Identify which cell holds the provided text, then report its [x, y] central coordinate. 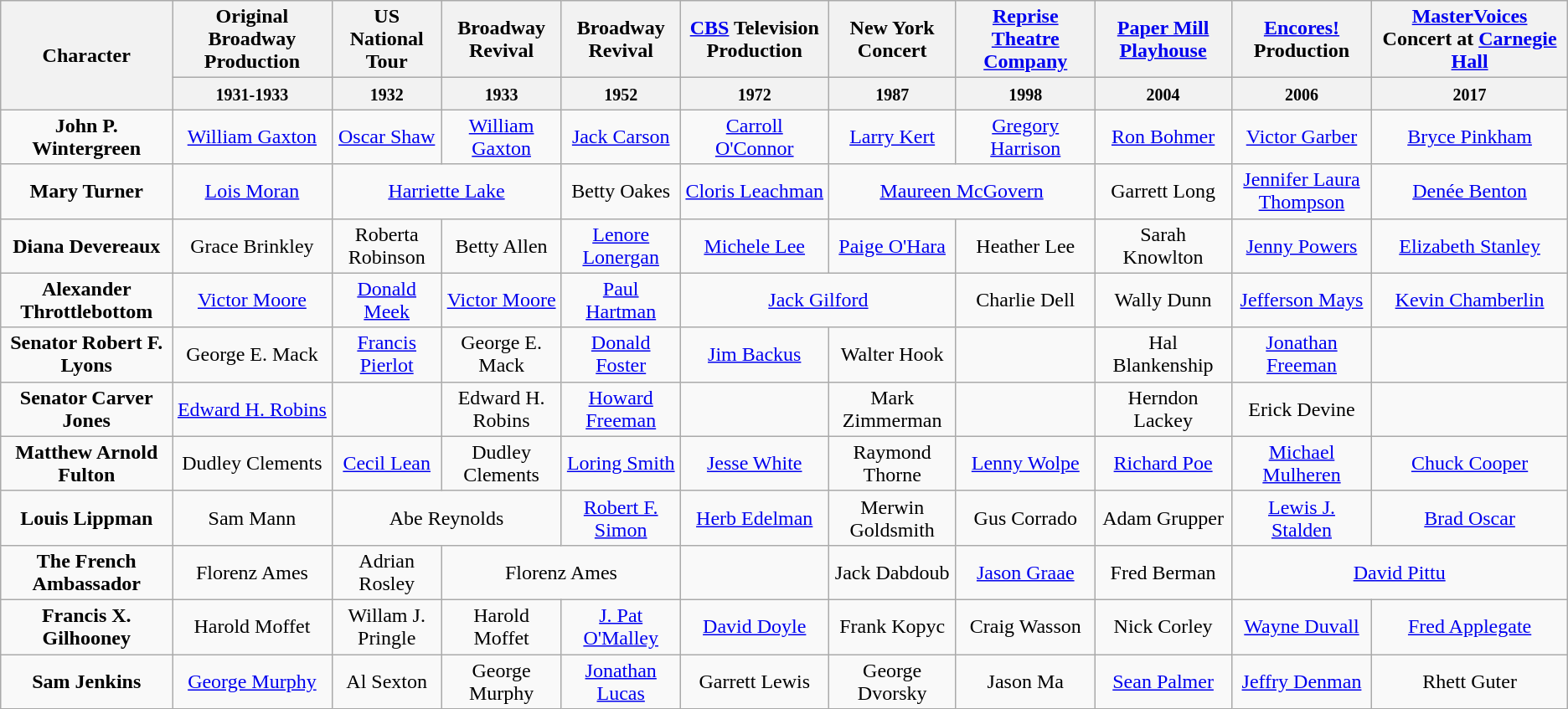
Reprise Theatre Company [1025, 39]
Character [87, 55]
1972 [755, 94]
Carroll O'Connor [755, 137]
Paul Hartman [622, 300]
Michele Lee [755, 246]
George Dvorsky [892, 681]
Gus Corrado [1025, 517]
Charlie Dell [1025, 300]
David Doyle [755, 626]
Frank Kopyc [892, 626]
Abe Reynolds [446, 517]
2017 [1469, 94]
Louis Lippman [87, 517]
Jim Backus [755, 355]
Brad Oscar [1469, 517]
1998 [1025, 94]
J. Pat O'Malley [622, 626]
Encores! Production [1302, 39]
Jack Dabdoub [892, 573]
Nick Corley [1163, 626]
Chuck Cooper [1469, 464]
Betty Oakes [622, 191]
Hal Blankenship [1163, 355]
Heather Lee [1025, 246]
New York Concert [892, 39]
Donald Meek [387, 300]
Al Sexton [387, 681]
Robert F. Simon [622, 517]
Fred Berman [1163, 573]
Garrett Long [1163, 191]
Wayne Duvall [1302, 626]
CBS Television Production [755, 39]
Jason Graae [1025, 573]
Sam Jenkins [87, 681]
Ron Bohmer [1163, 137]
Jesse White [755, 464]
Matthew Arnold Fulton [87, 464]
Roberta Robinson [387, 246]
Kevin Chamberlin [1469, 300]
Original Broadway Production [252, 39]
Sarah Knowlton [1163, 246]
1987 [892, 94]
Fred Applegate [1469, 626]
Adrian Rosley [387, 573]
Walter Hook [892, 355]
Donald Foster [622, 355]
Senator Robert F. Lyons [87, 355]
Mary Turner [87, 191]
1933 [501, 94]
Garrett Lewis [755, 681]
Francis X. Gilhooney [87, 626]
2006 [1302, 94]
Diana Devereaux [87, 246]
Jeffry Denman [1302, 681]
Jenny Powers [1302, 246]
Victor Garber [1302, 137]
Jack Carson [622, 137]
Bryce Pinkham [1469, 137]
Denée Benton [1469, 191]
2004 [1163, 94]
Cloris Leachman [755, 191]
Alexander Throttlebottom [87, 300]
Lenny Wolpe [1025, 464]
Michael Mulheren [1302, 464]
Betty Allen [501, 246]
Jefferson Mays [1302, 300]
Jennifer Laura Thompson [1302, 191]
Craig Wasson [1025, 626]
Willam J. Pringle [387, 626]
The French Ambassador [87, 573]
Mark Zimmerman [892, 408]
Jonathan Lucas [622, 681]
Jason Ma [1025, 681]
Adam Grupper [1163, 517]
Lenore Lonergan [622, 246]
Francis Pierlot [387, 355]
Grace Brinkley [252, 246]
Herndon Lackey [1163, 408]
Lewis J. Stalden [1302, 517]
David Pittu [1399, 573]
Jack Gilford [819, 300]
US National Tour [387, 39]
1932 [387, 94]
Loring Smith [622, 464]
Lois Moran [252, 191]
Rhett Guter [1469, 681]
Howard Freeman [622, 408]
Larry Kert [892, 137]
John P. Wintergreen [87, 137]
Richard Poe [1163, 464]
1931-1933 [252, 94]
Paige O'Hara [892, 246]
Harriette Lake [446, 191]
Gregory Harrison [1025, 137]
1952 [622, 94]
Sean Palmer [1163, 681]
Raymond Thorne [892, 464]
Paper Mill Playhouse [1163, 39]
Erick Devine [1302, 408]
Wally Dunn [1163, 300]
Oscar Shaw [387, 137]
Maureen McGovern [962, 191]
Cecil Lean [387, 464]
Merwin Goldsmith [892, 517]
Senator Carver Jones [87, 408]
Sam Mann [252, 517]
Jonathan Freeman [1302, 355]
Elizabeth Stanley [1469, 246]
Herb Edelman [755, 517]
MasterVoices Concert at Carnegie Hall [1469, 39]
